For the text-containing cell, return its midpoint in [X, Y] coordinate format. 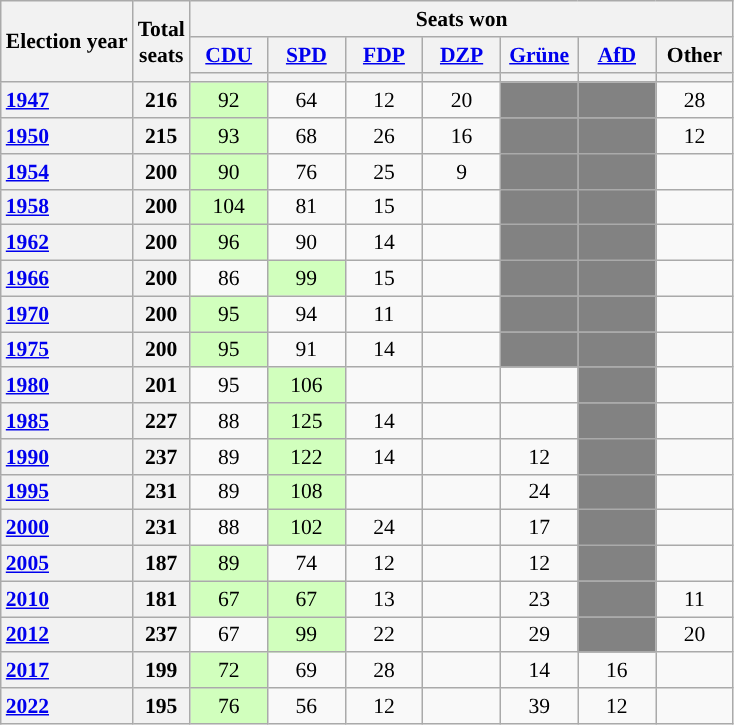
64 [307, 101]
1975 [67, 350]
2017 [67, 671]
SPD [307, 55]
106 [307, 386]
FDP [384, 55]
1950 [67, 136]
199 [162, 671]
Totalseats [162, 42]
22 [384, 635]
1947 [67, 101]
94 [307, 314]
108 [307, 492]
1958 [67, 207]
Seats won [462, 19]
1954 [67, 172]
Election year [67, 42]
187 [162, 564]
2012 [67, 635]
1970 [67, 314]
26 [384, 136]
227 [162, 421]
125 [307, 421]
195 [162, 706]
69 [307, 671]
68 [307, 136]
92 [229, 101]
1966 [67, 279]
2022 [67, 706]
2005 [67, 564]
56 [307, 706]
102 [307, 528]
215 [162, 136]
CDU [229, 55]
72 [229, 671]
29 [539, 635]
1990 [67, 457]
86 [229, 279]
AfD [617, 55]
Grüne [539, 55]
122 [307, 457]
25 [384, 172]
201 [162, 386]
74 [307, 564]
96 [229, 243]
Other [695, 55]
17 [539, 528]
216 [162, 101]
104 [229, 207]
23 [539, 599]
181 [162, 599]
39 [539, 706]
91 [307, 350]
1962 [67, 243]
2010 [67, 599]
1995 [67, 492]
13 [384, 599]
2000 [67, 528]
9 [462, 172]
1980 [67, 386]
DZP [462, 55]
1985 [67, 421]
81 [307, 207]
93 [229, 136]
